Search for the cell housing the specified text and yield its [x, y] center coordinate. 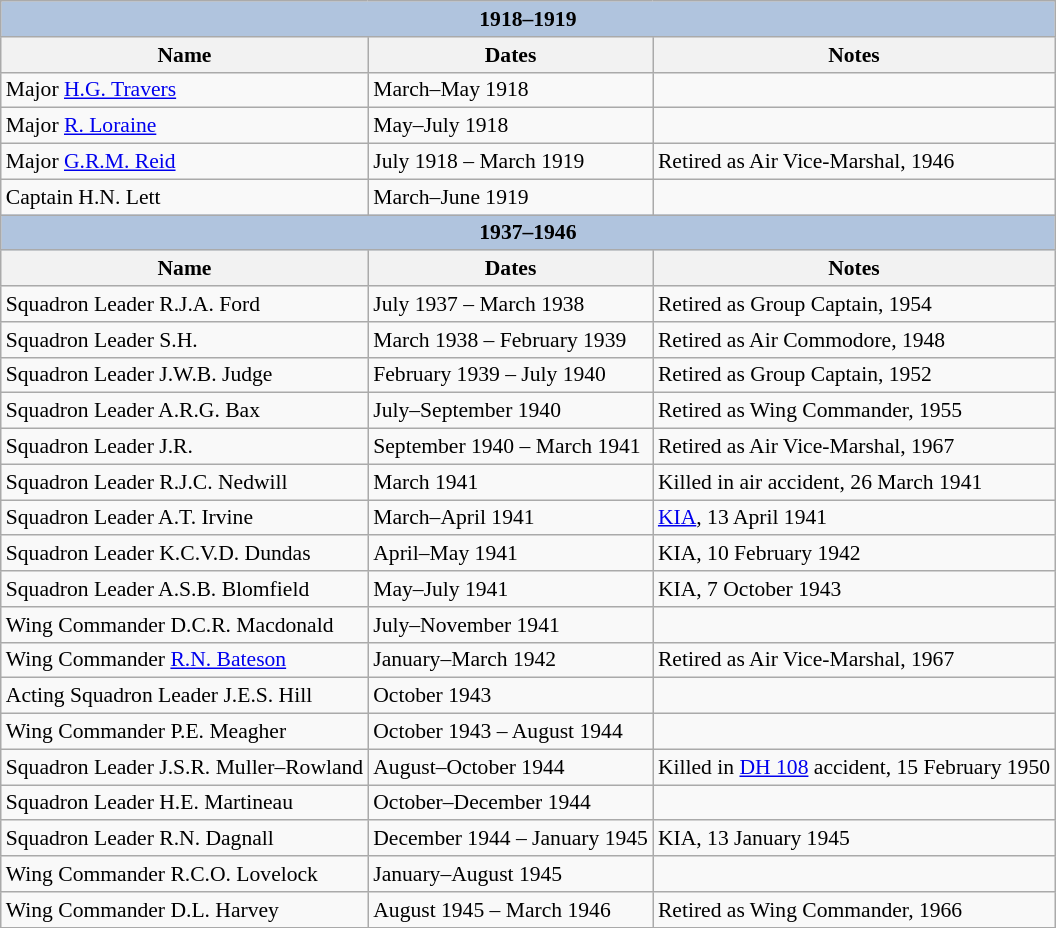
Squadron Leader J.S.R. Muller–Rowland [184, 767]
October–December 1944 [510, 803]
July–September 1940 [510, 411]
Squadron Leader R.N. Dagnall [184, 839]
Major R. Loraine [184, 126]
Squadron Leader A.S.B. Blomfield [184, 589]
Wing Commander D.C.R. Macdonald [184, 625]
Squadron Leader A.R.G. Bax [184, 411]
Retired as Wing Commander, 1966 [854, 910]
August 1945 – March 1946 [510, 910]
Squadron Leader R.J.A. Ford [184, 304]
KIA, 10 February 1942 [854, 554]
KIA, 13 April 1941 [854, 518]
Wing Commander D.L. Harvey [184, 910]
March 1941 [510, 482]
KIA, 13 January 1945 [854, 839]
Retired as Air Vice-Marshal, 1946 [854, 162]
Acting Squadron Leader J.E.S. Hill [184, 696]
October 1943 – August 1944 [510, 732]
Retired as Group Captain, 1952 [854, 375]
KIA, 7 October 1943 [854, 589]
January–March 1942 [510, 660]
March–April 1941 [510, 518]
Wing Commander R.C.O. Lovelock [184, 874]
Squadron Leader R.J.C. Nedwill [184, 482]
Retired as Wing Commander, 1955 [854, 411]
Squadron Leader J.R. [184, 447]
Squadron Leader A.T. Irvine [184, 518]
March 1938 – February 1939 [510, 340]
Killed in air accident, 26 March 1941 [854, 482]
Squadron Leader H.E. Martineau [184, 803]
Retired as Group Captain, 1954 [854, 304]
May–July 1918 [510, 126]
Killed in DH 108 accident, 15 February 1950 [854, 767]
Major H.G. Travers [184, 90]
Squadron Leader S.H. [184, 340]
1937–1946 [528, 233]
January–August 1945 [510, 874]
October 1943 [510, 696]
July 1918 – March 1919 [510, 162]
February 1939 – July 1940 [510, 375]
Wing Commander R.N. Bateson [184, 660]
April–May 1941 [510, 554]
Retired as Air Commodore, 1948 [854, 340]
May–July 1941 [510, 589]
Captain H.N. Lett [184, 197]
September 1940 – March 1941 [510, 447]
1918–1919 [528, 19]
July–November 1941 [510, 625]
March–May 1918 [510, 90]
Squadron Leader J.W.B. Judge [184, 375]
December 1944 – January 1945 [510, 839]
Major G.R.M. Reid [184, 162]
Wing Commander P.E. Meagher [184, 732]
Squadron Leader K.C.V.D. Dundas [184, 554]
July 1937 – March 1938 [510, 304]
August–October 1944 [510, 767]
March–June 1919 [510, 197]
